Capture the cell that displays the provided text and extract its [X, Y] central coordinate. 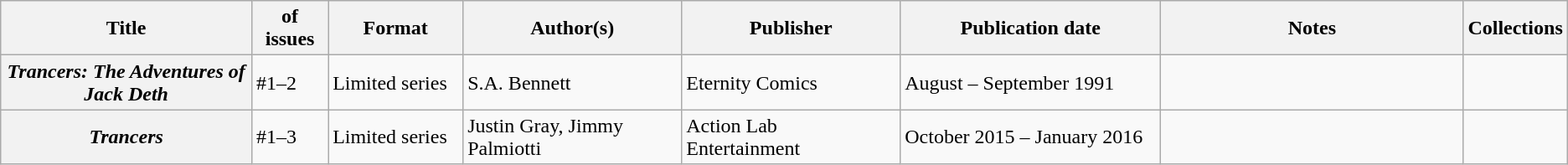
Format [395, 28]
S.A. Bennett [573, 82]
Justin Gray, Jimmy Palmiotti [573, 137]
August – September 1991 [1030, 82]
Publication date [1030, 28]
Publisher [791, 28]
Trancers: The Adventures of Jack Deth [126, 82]
Trancers [126, 137]
October 2015 – January 2016 [1030, 137]
of issues [290, 28]
Notes [1312, 28]
#1–3 [290, 137]
#1–2 [290, 82]
Eternity Comics [791, 82]
Action Lab Entertainment [791, 137]
Title [126, 28]
Collections [1515, 28]
Author(s) [573, 28]
